From the cell containing the given text, extract its center point as [x, y] coordinate. 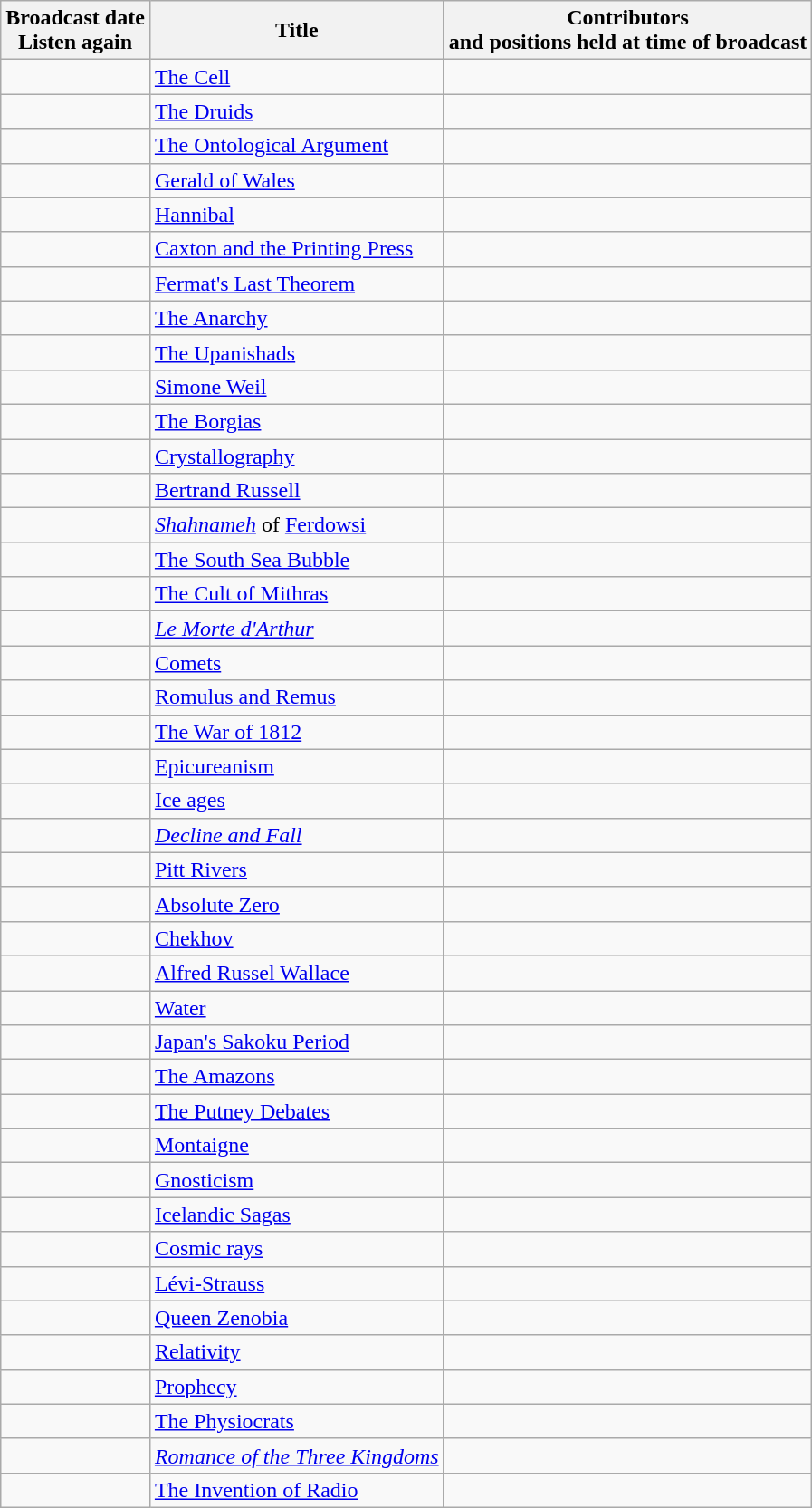
Montaigne [297, 1146]
The War of 1812 [297, 732]
Queen Zenobia [297, 1318]
Pitt Rivers [297, 869]
Crystallography [297, 456]
Hannibal [297, 215]
The Amazons [297, 1077]
Japan's Sakoku Period [297, 1042]
Le Morte d'Arthur [297, 629]
Romance of the Three Kingdoms [297, 1455]
Relativity [297, 1352]
The Physiocrats [297, 1421]
Water [297, 1008]
The Invention of Radio [297, 1490]
The Cell [297, 77]
Alfred Russel Wallace [297, 973]
The Anarchy [297, 318]
Simone Weil [297, 387]
Cosmic rays [297, 1249]
Gnosticism [297, 1180]
Contributors and positions held at time of broadcast [628, 31]
Caxton and the Printing Press [297, 249]
The Upanishads [297, 352]
Decline and Fall [297, 835]
The Druids [297, 111]
Ice ages [297, 801]
Comets [297, 663]
Lévi-Strauss [297, 1283]
Shahnameh of Ferdowsi [297, 525]
Prophecy [297, 1387]
The Ontological Argument [297, 146]
Bertrand Russell [297, 491]
The Putney Debates [297, 1111]
Title [297, 31]
Icelandic Sagas [297, 1215]
Epicureanism [297, 766]
Fermat's Last Theorem [297, 283]
Broadcast date Listen again [76, 31]
The Borgias [297, 421]
The South Sea Bubble [297, 560]
Absolute Zero [297, 904]
The Cult of Mithras [297, 594]
Romulus and Remus [297, 697]
Gerald of Wales [297, 180]
Chekhov [297, 938]
